Find where the given text appears and provide that cell's center as [x, y] coordinate. 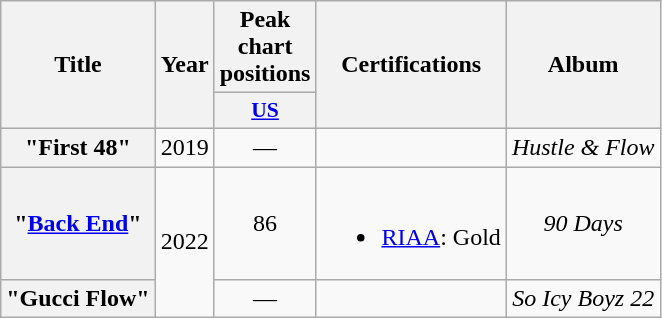
"First 48" [78, 147]
Certifications [411, 65]
Title [78, 65]
"Gucci Flow" [78, 299]
86 [265, 222]
US [265, 111]
Year [184, 65]
Peak chart positions [265, 47]
"Back End" [78, 222]
So Icy Boyz 22 [583, 299]
Hustle & Flow [583, 147]
Album [583, 65]
2019 [184, 147]
RIAA: Gold [411, 222]
90 Days [583, 222]
2022 [184, 242]
